Determine the (X, Y) coordinate at the center of the cell enclosing the given text.  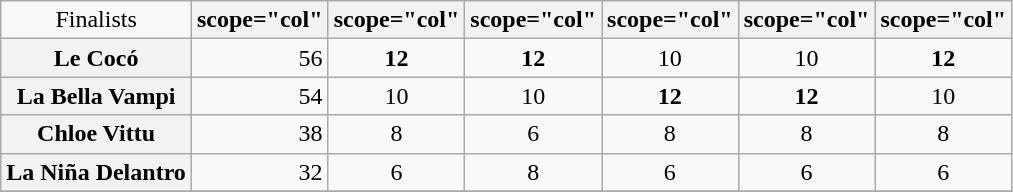
38 (260, 134)
Finalists (96, 20)
54 (260, 96)
La Bella Vampi (96, 96)
Le Cocó (96, 58)
Chloe Vittu (96, 134)
La Niña Delantro (96, 172)
32 (260, 172)
56 (260, 58)
